Determine the (x, y) coordinate at the center of the cell enclosing the given text.  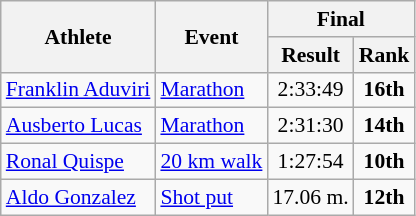
Shot put (211, 197)
16th (384, 90)
Athlete (78, 36)
Result (310, 55)
14th (384, 126)
Aldo Gonzalez (78, 197)
17.06 m. (310, 197)
Ronal Quispe (78, 162)
2:33:49 (310, 90)
20 km walk (211, 162)
Event (211, 36)
Franklin Aduviri (78, 90)
Rank (384, 55)
12th (384, 197)
2:31:30 (310, 126)
Final (340, 19)
Ausberto Lucas (78, 126)
1:27:54 (310, 162)
10th (384, 162)
